From the cell containing the given text, extract its center point as [x, y] coordinate. 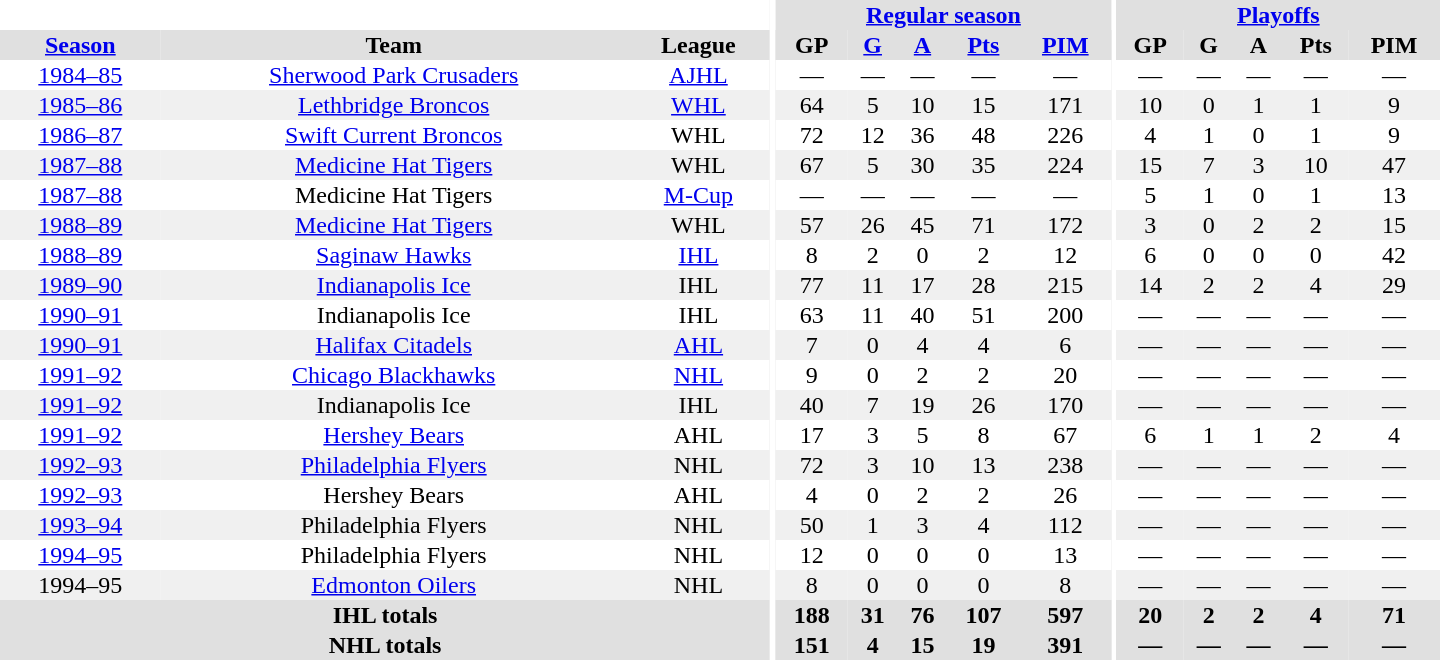
172 [1065, 225]
76 [923, 615]
Halifax Citadels [394, 345]
1986–87 [80, 135]
188 [812, 615]
35 [983, 165]
Sherwood Park Crusaders [394, 75]
47 [1394, 165]
Regular season [944, 15]
50 [812, 525]
63 [812, 315]
31 [873, 615]
151 [812, 645]
14 [1150, 285]
64 [812, 105]
Chicago Blackhawks [394, 375]
112 [1065, 525]
Season [80, 45]
30 [923, 165]
42 [1394, 255]
597 [1065, 615]
45 [923, 225]
AJHL [698, 75]
M-Cup [698, 195]
Swift Current Broncos [394, 135]
1989–90 [80, 285]
48 [983, 135]
77 [812, 285]
238 [1065, 465]
36 [923, 135]
200 [1065, 315]
224 [1065, 165]
57 [812, 225]
1993–94 [80, 525]
107 [983, 615]
170 [1065, 405]
51 [983, 315]
League [698, 45]
28 [983, 285]
171 [1065, 105]
1985–86 [80, 105]
215 [1065, 285]
Team [394, 45]
Edmonton Oilers [394, 585]
391 [1065, 645]
Saginaw Hawks [394, 255]
Lethbridge Broncos [394, 105]
226 [1065, 135]
1984–85 [80, 75]
Playoffs [1278, 15]
NHL totals [385, 645]
IHL totals [385, 615]
29 [1394, 285]
